Capture the cell that displays the provided text and extract its (X, Y) central coordinate. 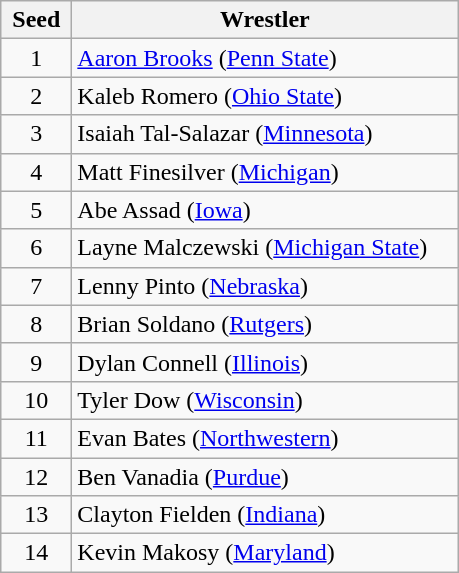
2 (36, 96)
Aaron Brooks (Penn State) (265, 58)
3 (36, 134)
14 (36, 553)
Layne Malczewski (Michigan State) (265, 248)
Seed (36, 20)
Isaiah Tal-Salazar (Minnesota) (265, 134)
Ben Vanadia (Purdue) (265, 477)
Tyler Dow (Wisconsin) (265, 400)
Dylan Connell (Illinois) (265, 362)
7 (36, 286)
4 (36, 172)
12 (36, 477)
Matt Finesilver (Michigan) (265, 172)
Evan Bates (Northwestern) (265, 438)
Kaleb Romero (Ohio State) (265, 96)
8 (36, 324)
Wrestler (265, 20)
11 (36, 438)
9 (36, 362)
Abe Assad (Iowa) (265, 210)
Clayton Fielden (Indiana) (265, 515)
6 (36, 248)
1 (36, 58)
13 (36, 515)
5 (36, 210)
10 (36, 400)
Kevin Makosy (Maryland) (265, 553)
Lenny Pinto (Nebraska) (265, 286)
Brian Soldano (Rutgers) (265, 324)
